From the cell containing the given text, extract its center point as (X, Y) coordinate. 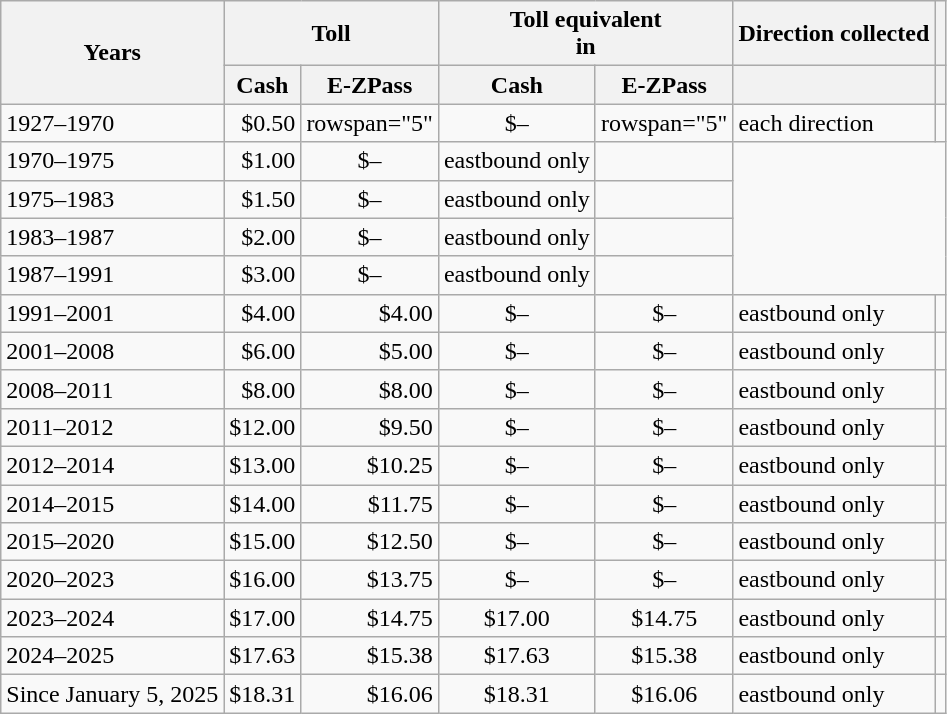
2023–2024 (112, 618)
1927–1970 (112, 123)
$13.00 (262, 465)
$12.00 (262, 427)
1987–1991 (112, 275)
$1.50 (262, 199)
2014–2015 (112, 503)
$9.50 (370, 427)
Direction collected (834, 34)
$3.00 (262, 275)
$11.75 (370, 503)
$0.50 (262, 123)
2011–2012 (112, 427)
$5.00 (370, 351)
2024–2025 (112, 656)
$14.00 (262, 503)
$12.50 (370, 542)
each direction (834, 123)
2001–2008 (112, 351)
$16.00 (262, 580)
$15.00 (262, 542)
$13.75 (370, 580)
Years (112, 52)
1970–1975 (112, 161)
Toll (332, 34)
1975–1983 (112, 199)
1991–2001 (112, 313)
2008–2011 (112, 389)
$6.00 (262, 351)
Toll equivalentin (586, 34)
1983–1987 (112, 237)
Since January 5, 2025 (112, 694)
2012–2014 (112, 465)
$1.00 (262, 161)
2015–2020 (112, 542)
$10.25 (370, 465)
2020–2023 (112, 580)
$2.00 (262, 237)
